Pinpoint the cell where the given text exists, returning its (X, Y) midpoint coordinate. 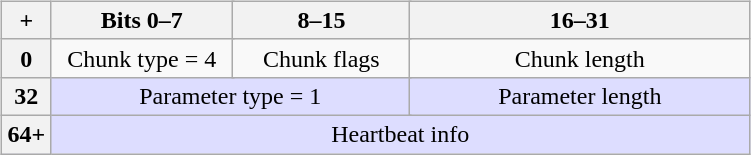
8–15 (322, 20)
Chunk flags (322, 58)
+ (26, 20)
0 (26, 58)
Parameter type = 1 (230, 96)
Bits 0–7 (142, 20)
64+ (26, 134)
Parameter length (580, 96)
Heartbeat info (400, 134)
Chunk length (580, 58)
Chunk type = 4 (142, 58)
32 (26, 96)
16–31 (580, 20)
